Detect which cell encompasses the target text, then output its [X, Y] center coordinate. 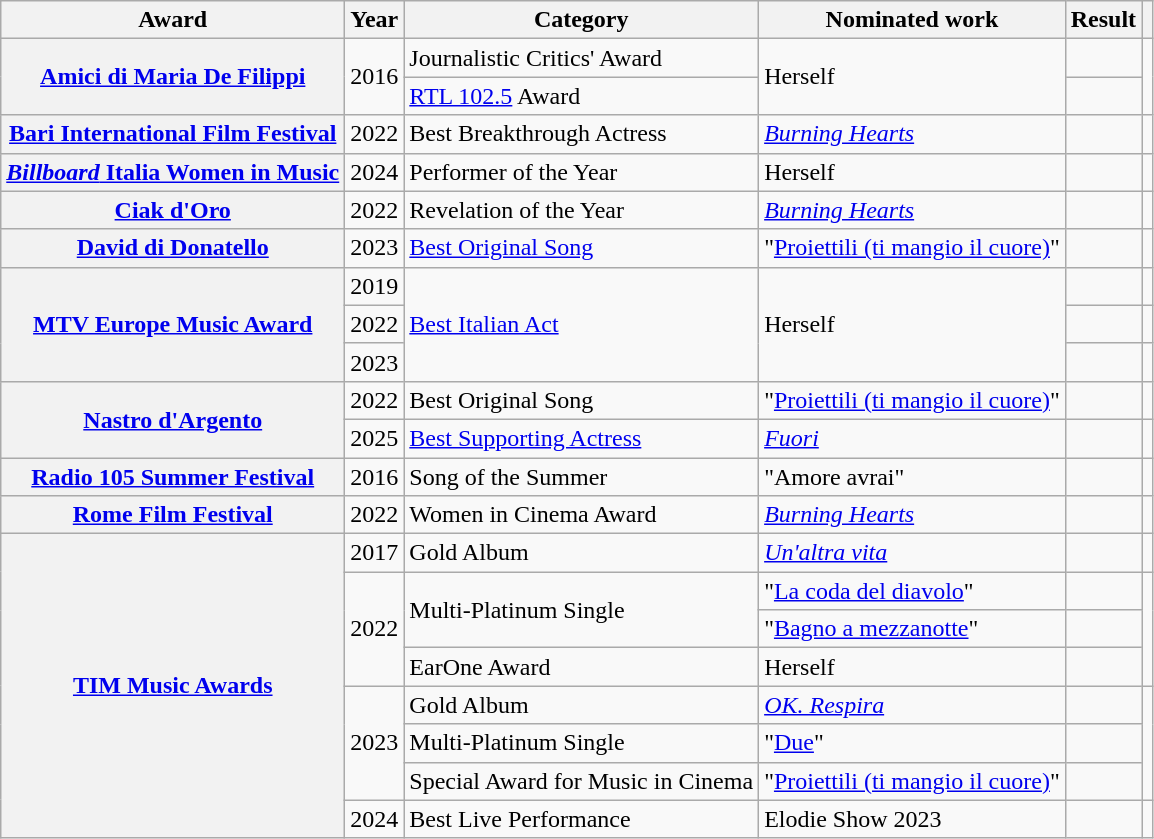
Nominated work [912, 20]
Best Supporting Actress [582, 438]
Year [374, 20]
Category [582, 20]
Billboard Italia Women in Music [173, 172]
Best Breakthrough Actress [582, 134]
"La coda del diavolo" [912, 591]
TIM Music Awards [173, 686]
Best Italian Act [582, 324]
Award [173, 20]
Nastro d'Argento [173, 419]
Amici di Maria De Filippi [173, 77]
Song of the Summer [582, 477]
Performer of the Year [582, 172]
"Due" [912, 743]
"Bagno a mezzanotte" [912, 629]
OK. Respira [912, 705]
Journalistic Critics' Award [582, 58]
Women in Cinema Award [582, 515]
Rome Film Festival [173, 515]
Revelation of the Year [582, 210]
Bari International Film Festival [173, 134]
Ciak d'Oro [173, 210]
2025 [374, 438]
2019 [374, 286]
EarOne Award [582, 667]
Special Award for Music in Cinema [582, 781]
"Amore avrai" [912, 477]
Radio 105 Summer Festival [173, 477]
MTV Europe Music Award [173, 324]
2017 [374, 553]
David di Donatello [173, 248]
Result [1103, 20]
Elodie Show 2023 [912, 819]
Fuori [912, 438]
RTL 102.5 Award [582, 96]
Best Live Performance [582, 819]
Un'altra vita [912, 553]
